Detect which cell encompasses the target text, then output its (X, Y) center coordinate. 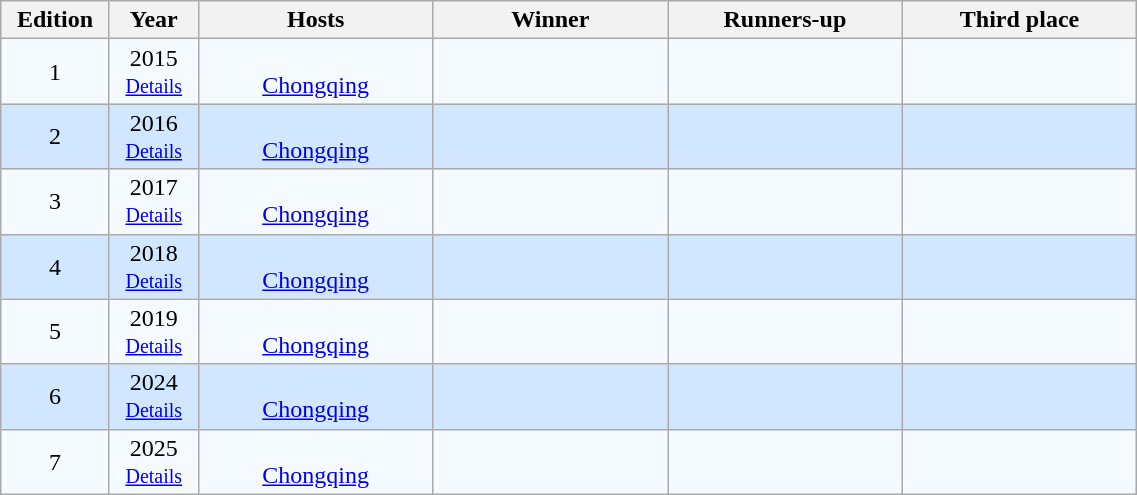
4 (55, 266)
6 (55, 396)
Edition (55, 20)
2025Details (154, 462)
Hosts (316, 20)
2024Details (154, 396)
Winner (550, 20)
2019Details (154, 332)
5 (55, 332)
2015Details (154, 72)
Third place (1020, 20)
2018Details (154, 266)
2017Details (154, 202)
3 (55, 202)
7 (55, 462)
2016Details (154, 136)
Year (154, 20)
Runners-up (786, 20)
2 (55, 136)
1 (55, 72)
